Pinpoint the cell where the given text exists, returning its (X, Y) midpoint coordinate. 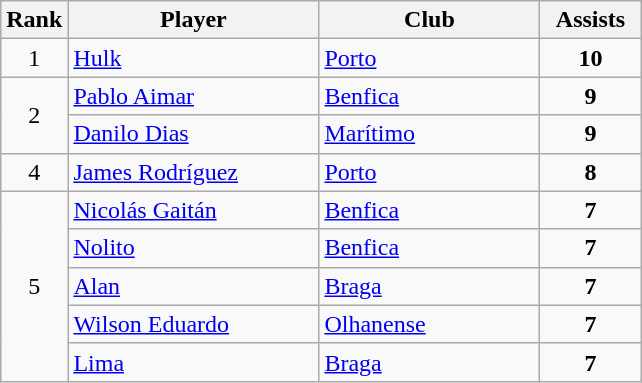
2 (34, 115)
Marítimo (430, 134)
Player (194, 20)
Wilson Eduardo (194, 324)
Alan (194, 286)
4 (34, 172)
Lima (194, 362)
Pablo Aimar (194, 96)
Olhanense (430, 324)
5 (34, 286)
8 (590, 172)
Danilo Dias (194, 134)
Nolito (194, 248)
Nicolás Gaitán (194, 210)
10 (590, 58)
James Rodríguez (194, 172)
1 (34, 58)
Hulk (194, 58)
Rank (34, 20)
Club (430, 20)
Assists (590, 20)
